Identify which cell holds the provided text, then report its (X, Y) central coordinate. 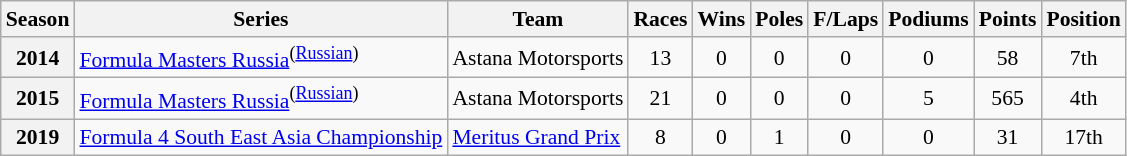
Podiums (928, 19)
58 (1008, 58)
Poles (779, 19)
565 (1008, 98)
4th (1083, 98)
Wins (721, 19)
F/Laps (846, 19)
2014 (38, 58)
2019 (38, 137)
Team (538, 19)
Season (38, 19)
Races (660, 19)
13 (660, 58)
2015 (38, 98)
Points (1008, 19)
Series (260, 19)
31 (1008, 137)
5 (928, 98)
1 (779, 137)
17th (1083, 137)
Meritus Grand Prix (538, 137)
Formula 4 South East Asia Championship (260, 137)
Position (1083, 19)
21 (660, 98)
7th (1083, 58)
8 (660, 137)
